Return (x, y) of the center of cell containing provided text 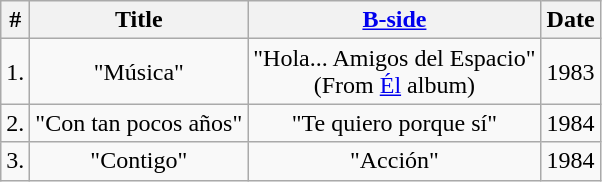
1. (16, 72)
"Música" (139, 72)
"Te quiero porque sí" (394, 123)
"Hola... Amigos del Espacio"(From Él album) (394, 72)
"Contigo" (139, 161)
B-side (394, 20)
Date (570, 20)
3. (16, 161)
"Con tan pocos años" (139, 123)
1983 (570, 72)
"Acción" (394, 161)
# (16, 20)
2. (16, 123)
Title (139, 20)
